Return (X, Y) of the center of cell containing provided text 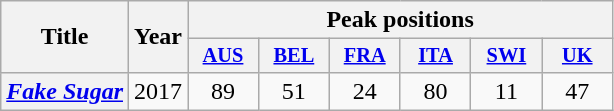
Peak positions (400, 20)
Year (158, 37)
Fake Sugar (65, 91)
2017 (158, 91)
89 (224, 91)
UK (578, 56)
11 (506, 91)
47 (578, 91)
BEL (294, 56)
51 (294, 91)
80 (436, 91)
SWI (506, 56)
24 (364, 91)
ITA (436, 56)
Title (65, 37)
AUS (224, 56)
FRA (364, 56)
